Identify which cell holds the provided text, then report its [X, Y] central coordinate. 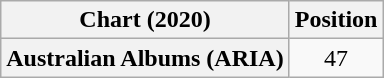
Position [336, 20]
47 [336, 58]
Chart (2020) [145, 20]
Australian Albums (ARIA) [145, 58]
